Find where the given text appears and provide that cell's center as [x, y] coordinate. 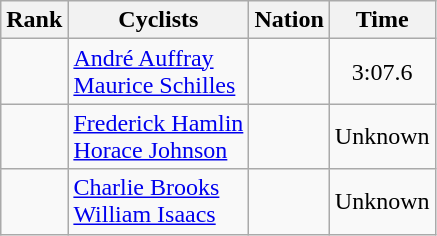
Nation [289, 20]
Charlie Brooks William Isaacs [158, 202]
André Auffray Maurice Schilles [158, 72]
3:07.6 [382, 72]
Time [382, 20]
Rank [34, 20]
Cyclists [158, 20]
Frederick Hamlin Horace Johnson [158, 136]
